Find where the given text appears and provide that cell's center as (X, Y) coordinate. 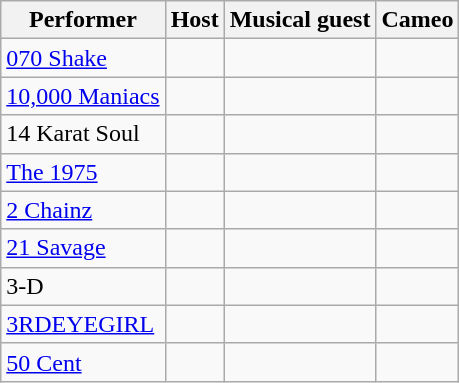
50 Cent (83, 362)
14 Karat Soul (83, 134)
Cameo (418, 20)
10,000 Maniacs (83, 96)
The 1975 (83, 172)
3RDEYEGIRL (83, 324)
Musical guest (300, 20)
Performer (83, 20)
2 Chainz (83, 210)
21 Savage (83, 248)
070 Shake (83, 58)
Host (194, 20)
3-D (83, 286)
